Find where the given text appears and provide that cell's center as [x, y] coordinate. 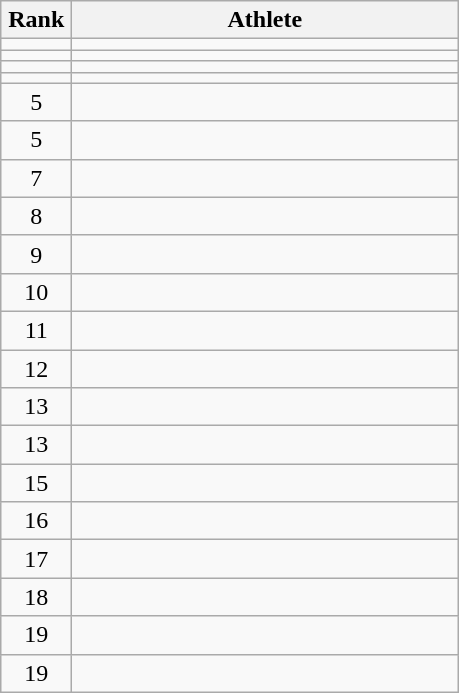
15 [36, 483]
17 [36, 559]
10 [36, 292]
8 [36, 216]
Rank [36, 20]
18 [36, 597]
Athlete [265, 20]
11 [36, 330]
7 [36, 178]
9 [36, 254]
12 [36, 369]
16 [36, 521]
